Return the [X, Y] coordinate for the center point of the cell that contains the specified text.  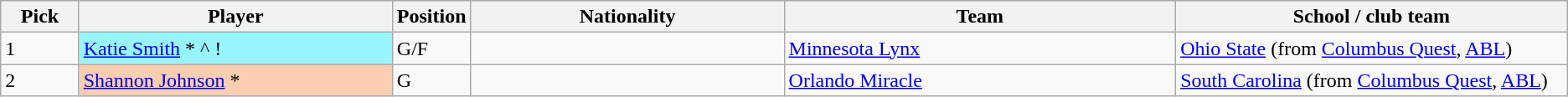
Minnesota Lynx [980, 48]
Orlando Miracle [980, 80]
Katie Smith * ^ ! [235, 48]
Pick [40, 17]
School / club team [1372, 17]
2 [40, 80]
Player [235, 17]
1 [40, 48]
G [431, 80]
Shannon Johnson * [235, 80]
Nationality [627, 17]
Position [431, 17]
Team [980, 17]
G/F [431, 48]
Ohio State (from Columbus Quest, ABL) [1372, 48]
South Carolina (from Columbus Quest, ABL) [1372, 80]
